Determine the [x, y] coordinate at the center of the cell enclosing the given text.  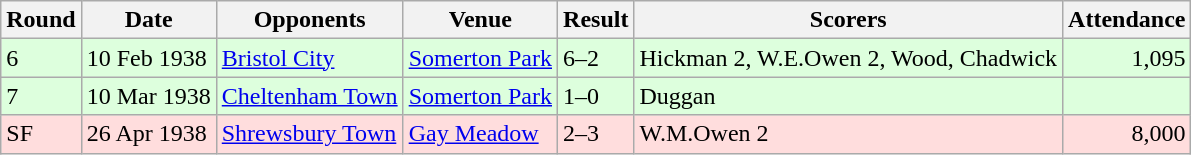
Shrewsbury Town [310, 134]
2–3 [596, 134]
Round [41, 20]
26 Apr 1938 [148, 134]
7 [41, 96]
Gay Meadow [480, 134]
Opponents [310, 20]
Cheltenham Town [310, 96]
10 Mar 1938 [148, 96]
Hickman 2, W.E.Owen 2, Wood, Chadwick [848, 58]
1–0 [596, 96]
SF [41, 134]
Bristol City [310, 58]
6 [41, 58]
Attendance [1127, 20]
Date [148, 20]
8,000 [1127, 134]
Venue [480, 20]
Duggan [848, 96]
Result [596, 20]
10 Feb 1938 [148, 58]
1,095 [1127, 58]
6–2 [596, 58]
W.M.Owen 2 [848, 134]
Scorers [848, 20]
